For the text-containing cell, return its midpoint in [x, y] coordinate format. 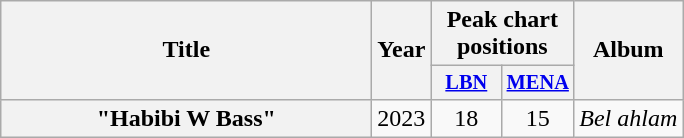
LBN [466, 83]
15 [538, 118]
"Habibi W Bass" [186, 118]
Album [628, 50]
Year [402, 50]
Peak chart positions [502, 34]
Title [186, 50]
MENA [538, 83]
Bel ahlam [628, 118]
2023 [402, 118]
18 [466, 118]
